Scan for the cell matching the given text and deliver its [X, Y] coordinate at center. 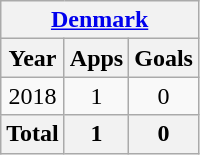
Goals [164, 58]
Denmark [100, 20]
Apps [96, 58]
Year [33, 58]
Total [33, 134]
2018 [33, 96]
